Detect which cell encompasses the target text, then output its [x, y] center coordinate. 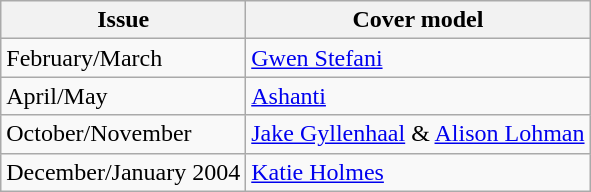
Gwen Stefani [418, 58]
December/January 2004 [124, 172]
Cover model [418, 20]
Jake Gyllenhaal & Alison Lohman [418, 134]
Ashanti [418, 96]
Katie Holmes [418, 172]
February/March [124, 58]
April/May [124, 96]
October/November [124, 134]
Issue [124, 20]
